Return the [X, Y] coordinate for the center point of the cell that contains the specified text.  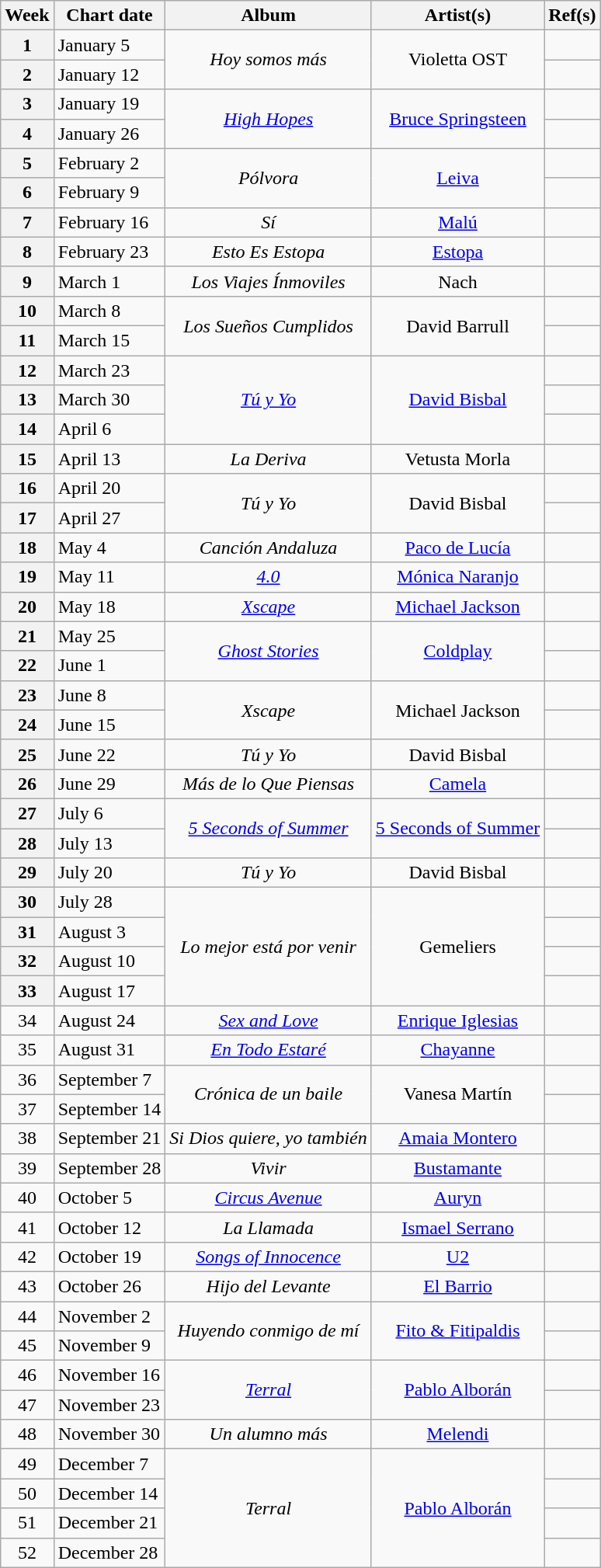
June 1 [109, 666]
23 [27, 695]
La Deriva [269, 459]
Bustamante [457, 1168]
Coldplay [457, 651]
9 [27, 281]
Un alumno más [269, 1434]
Huyendo conmigo de mí [269, 1331]
45 [27, 1346]
43 [27, 1286]
Melendi [457, 1434]
Estopa [457, 252]
May 4 [109, 548]
46 [27, 1375]
Nach [457, 281]
En Todo Estaré [269, 1050]
January 26 [109, 134]
February 23 [109, 252]
June 8 [109, 695]
Artist(s) [457, 16]
Ref(s) [572, 16]
Songs of Innocence [269, 1257]
November 2 [109, 1316]
Vetusta Morla [457, 459]
21 [27, 636]
Album [269, 16]
March 8 [109, 311]
1 [27, 45]
8 [27, 252]
7 [27, 222]
Camela [457, 784]
Más de lo Que Piensas [269, 784]
26 [27, 784]
December 28 [109, 1552]
Paco de Lucía [457, 548]
August 17 [109, 991]
35 [27, 1050]
February 16 [109, 222]
Ghost Stories [269, 651]
Chayanne [457, 1050]
January 19 [109, 104]
August 3 [109, 932]
34 [27, 1020]
Fito & Fitipaldis [457, 1331]
November 9 [109, 1346]
39 [27, 1168]
Lo mejor está por venir [269, 947]
14 [27, 429]
32 [27, 961]
July 6 [109, 813]
12 [27, 370]
June 22 [109, 754]
September 28 [109, 1168]
20 [27, 607]
April 27 [109, 518]
David Barrull [457, 325]
March 23 [109, 370]
30 [27, 902]
October 26 [109, 1286]
22 [27, 666]
April 20 [109, 488]
Los Viajes Ínmoviles [269, 281]
5 [27, 163]
El Barrio [457, 1286]
Sex and Love [269, 1020]
51 [27, 1523]
31 [27, 932]
24 [27, 725]
Amaia Montero [457, 1139]
52 [27, 1552]
Week [27, 16]
2 [27, 75]
September 21 [109, 1139]
Hijo del Levante [269, 1286]
Ismael Serrano [457, 1227]
November 23 [109, 1405]
May 25 [109, 636]
41 [27, 1227]
25 [27, 754]
40 [27, 1198]
Canción Andaluza [269, 548]
Chart date [109, 16]
March 30 [109, 400]
11 [27, 340]
Esto Es Estopa [269, 252]
Circus Avenue [269, 1198]
15 [27, 459]
Bruce Springsteen [457, 119]
December 21 [109, 1523]
November 16 [109, 1375]
Hoy somos más [269, 60]
June 29 [109, 784]
6 [27, 193]
August 24 [109, 1020]
29 [27, 873]
Crónica de un baile [269, 1094]
13 [27, 400]
Los Sueños Cumplidos [269, 325]
Si Dios quiere, yo también [269, 1139]
4 [27, 134]
Gemeliers [457, 947]
March 15 [109, 340]
27 [27, 813]
May 11 [109, 577]
October 5 [109, 1198]
18 [27, 548]
Vivir [269, 1168]
Mónica Naranjo [457, 577]
Enrique Iglesias [457, 1020]
July 13 [109, 843]
High Hopes [269, 119]
4.0 [269, 577]
April 13 [109, 459]
Pólvora [269, 178]
August 10 [109, 961]
January 12 [109, 75]
47 [27, 1405]
36 [27, 1080]
50 [27, 1493]
Vanesa Martín [457, 1094]
August 31 [109, 1050]
44 [27, 1316]
March 1 [109, 281]
April 6 [109, 429]
July 28 [109, 902]
January 5 [109, 45]
December 7 [109, 1464]
October 19 [109, 1257]
Malú [457, 222]
February 9 [109, 193]
33 [27, 991]
June 15 [109, 725]
November 30 [109, 1434]
U2 [457, 1257]
Leiva [457, 178]
La Llamada [269, 1227]
3 [27, 104]
September 14 [109, 1109]
Violetta OST [457, 60]
16 [27, 488]
48 [27, 1434]
Sí [269, 222]
October 12 [109, 1227]
19 [27, 577]
17 [27, 518]
Auryn [457, 1198]
10 [27, 311]
38 [27, 1139]
May 18 [109, 607]
February 2 [109, 163]
28 [27, 843]
September 7 [109, 1080]
37 [27, 1109]
42 [27, 1257]
December 14 [109, 1493]
July 20 [109, 873]
49 [27, 1464]
